Identify which cell holds the provided text, then report its [X, Y] central coordinate. 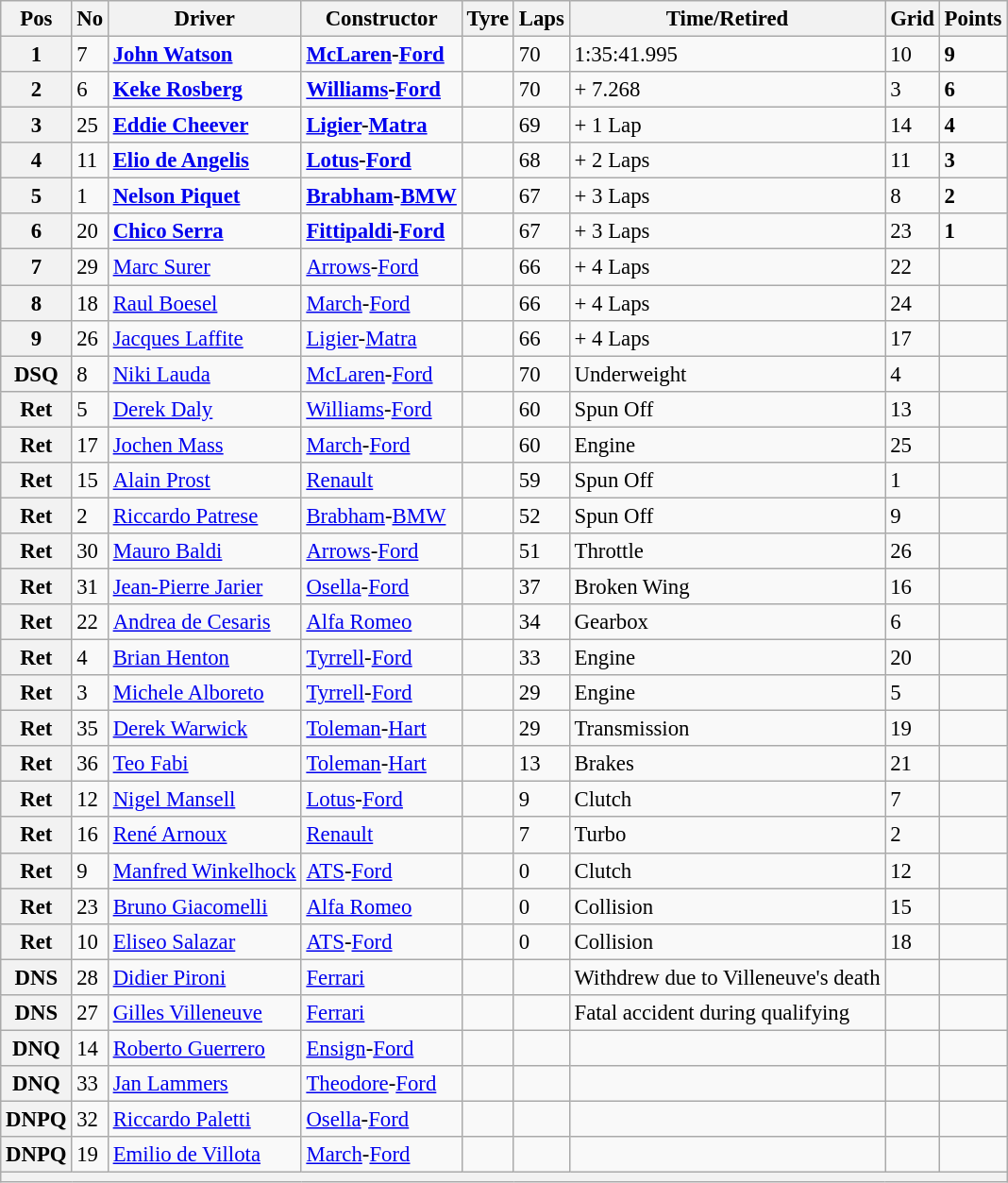
31 [90, 586]
68 [542, 161]
Laps [542, 19]
34 [542, 622]
Alain Prost [204, 481]
+ 2 Laps [727, 161]
51 [542, 551]
Brakes [727, 764]
Constructor [381, 19]
28 [90, 977]
37 [542, 586]
Derek Daly [204, 409]
Chico Serra [204, 231]
Niki Lauda [204, 374]
Nigel Mansell [204, 800]
Michele Alboreto [204, 693]
Gilles Villeneuve [204, 1013]
Grid [912, 19]
Throttle [727, 551]
Eddie Cheever [204, 126]
Points [972, 19]
36 [90, 764]
59 [542, 481]
Driver [204, 19]
Raul Boesel [204, 303]
Pos [36, 19]
Withdrew due to Villeneuve's death [727, 977]
René Arnoux [204, 836]
Jan Lammers [204, 1084]
Roberto Guerrero [204, 1048]
Emilio de Villota [204, 1155]
32 [90, 1119]
30 [90, 551]
Jochen Mass [204, 445]
Jacques Laffite [204, 338]
Jean-Pierre Jarier [204, 586]
24 [912, 303]
1:35:41.995 [727, 55]
Ensign-Ford [381, 1048]
Nelson Piquet [204, 196]
35 [90, 729]
Brian Henton [204, 658]
Time/Retired [727, 19]
+ 1 Lap [727, 126]
Fittipaldi-Ford [381, 231]
Broken Wing [727, 586]
Andrea de Cesaris [204, 622]
27 [90, 1013]
Elio de Angelis [204, 161]
Turbo [727, 836]
Theodore-Ford [381, 1084]
DSQ [36, 374]
21 [912, 764]
Fatal accident during qualifying [727, 1013]
Teo Fabi [204, 764]
Keke Rosberg [204, 90]
John Watson [204, 55]
Gearbox [727, 622]
Bruno Giacomelli [204, 906]
Riccardo Patrese [204, 515]
Riccardo Paletti [204, 1119]
Eliseo Salazar [204, 941]
+ 7.268 [727, 90]
No [90, 19]
Marc Surer [204, 267]
Underweight [727, 374]
52 [542, 515]
Mauro Baldi [204, 551]
Derek Warwick [204, 729]
Transmission [727, 729]
Didier Pironi [204, 977]
Tyre [487, 19]
69 [542, 126]
Manfred Winkelhock [204, 870]
